Return [x, y] of the center of cell containing provided text 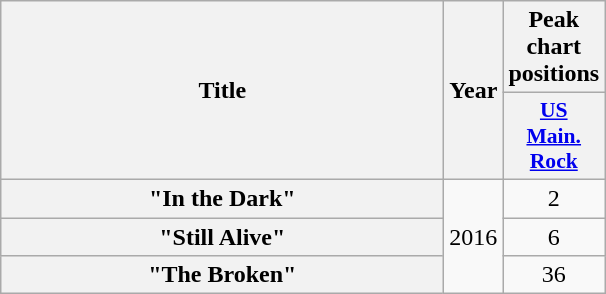
6 [554, 237]
Year [474, 90]
2 [554, 198]
"In the Dark" [222, 198]
2016 [474, 236]
"The Broken" [222, 275]
36 [554, 275]
US Main. Rock [554, 136]
Title [222, 90]
Peak chart positions [554, 47]
"Still Alive" [222, 237]
